Return (X, Y) of the center of cell containing provided text 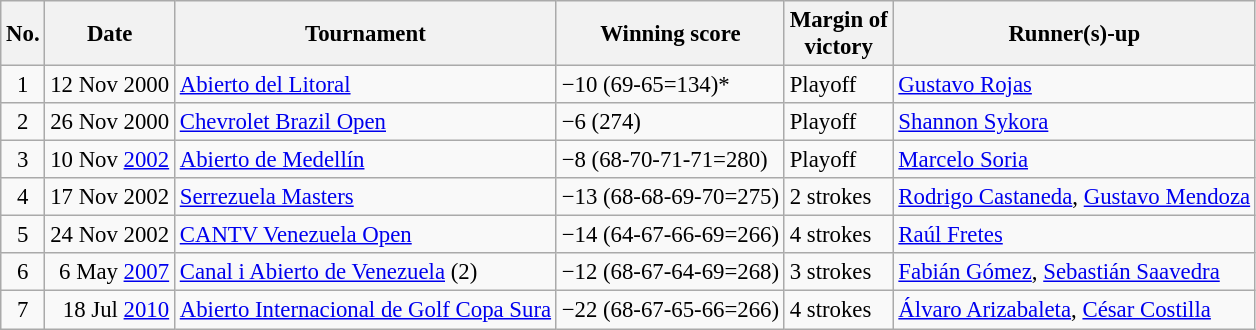
−14 (64-67-66-69=266) (670, 235)
Date (110, 34)
1 (23, 85)
Abierto Internacional de Golf Copa Sura (365, 310)
Shannon Sykora (1074, 122)
Margin ofvictory (838, 34)
2 strokes (838, 197)
10 Nov 2002 (110, 160)
−10 (69-65=134)* (670, 85)
Tournament (365, 34)
6 (23, 273)
Fabián Gómez, Sebastián Saavedra (1074, 273)
3 (23, 160)
4 (23, 197)
−22 (68-67-65-66=266) (670, 310)
3 strokes (838, 273)
Raúl Fretes (1074, 235)
No. (23, 34)
Chevrolet Brazil Open (365, 122)
CANTV Venezuela Open (365, 235)
Canal i Abierto de Venezuela (2) (365, 273)
Álvaro Arizabaleta, César Costilla (1074, 310)
Abierto de Medellín (365, 160)
−6 (274) (670, 122)
−8 (68-70-71-71=280) (670, 160)
Serrezuela Masters (365, 197)
17 Nov 2002 (110, 197)
Winning score (670, 34)
Marcelo Soria (1074, 160)
2 (23, 122)
26 Nov 2000 (110, 122)
7 (23, 310)
12 Nov 2000 (110, 85)
Runner(s)-up (1074, 34)
18 Jul 2010 (110, 310)
Gustavo Rojas (1074, 85)
Abierto del Litoral (365, 85)
−12 (68-67-64-69=268) (670, 273)
−13 (68-68-69-70=275) (670, 197)
6 May 2007 (110, 273)
24 Nov 2002 (110, 235)
Rodrigo Castaneda, Gustavo Mendoza (1074, 197)
5 (23, 235)
